Capture the cell that displays the provided text and extract its (X, Y) central coordinate. 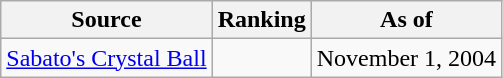
November 1, 2004 (406, 58)
Ranking (262, 20)
As of (406, 20)
Source (106, 20)
Sabato's Crystal Ball (106, 58)
